Determine the (x, y) coordinate at the center of the cell enclosing the given text.  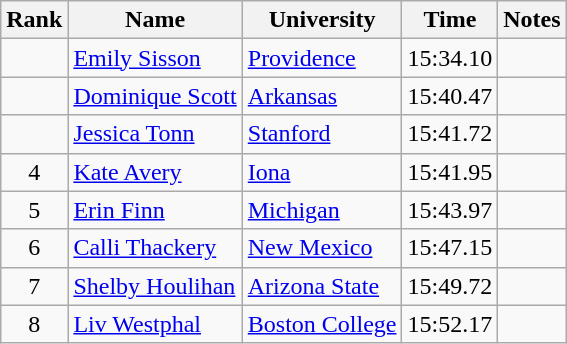
15:43.97 (450, 210)
8 (34, 324)
Stanford (322, 134)
Iona (322, 172)
Providence (322, 58)
Shelby Houlihan (155, 286)
Rank (34, 20)
Boston College (322, 324)
4 (34, 172)
15:34.10 (450, 58)
7 (34, 286)
15:49.72 (450, 286)
Erin Finn (155, 210)
Arizona State (322, 286)
Time (450, 20)
Arkansas (322, 96)
Calli Thackery (155, 248)
15:52.17 (450, 324)
15:47.15 (450, 248)
Emily Sisson (155, 58)
University (322, 20)
Jessica Tonn (155, 134)
Kate Avery (155, 172)
6 (34, 248)
15:40.47 (450, 96)
15:41.72 (450, 134)
Dominique Scott (155, 96)
Notes (532, 20)
New Mexico (322, 248)
Michigan (322, 210)
15:41.95 (450, 172)
Liv Westphal (155, 324)
Name (155, 20)
5 (34, 210)
